Find where the given text appears and provide that cell's center as [x, y] coordinate. 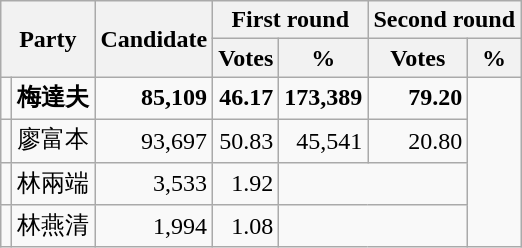
梅達夫 [54, 98]
79.20 [418, 98]
3,533 [154, 184]
50.83 [246, 140]
85,109 [154, 98]
1.08 [246, 226]
林燕清 [54, 226]
林兩端 [54, 184]
20.80 [418, 140]
廖富本 [54, 140]
Candidate [154, 39]
Party [48, 39]
93,697 [154, 140]
First round [290, 20]
173,389 [324, 98]
1.92 [246, 184]
45,541 [324, 140]
1,994 [154, 226]
Second round [444, 20]
46.17 [246, 98]
